Scan for the cell matching the given text and deliver its (X, Y) coordinate at center. 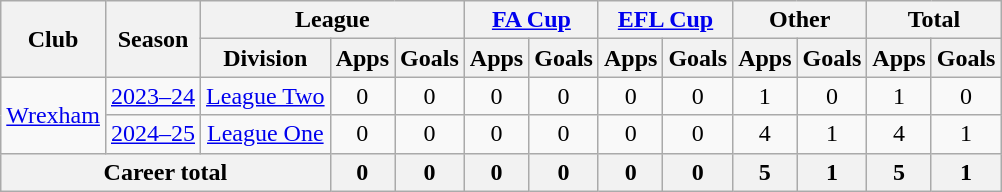
2024–25 (152, 134)
EFL Cup (665, 20)
Total (934, 20)
FA Cup (531, 20)
Club (54, 39)
League (333, 20)
Career total (166, 172)
League One (266, 134)
League Two (266, 96)
Division (266, 58)
Wrexham (54, 115)
Season (152, 39)
2023–24 (152, 96)
Other (800, 20)
